Find where the given text appears and provide that cell's center as (x, y) coordinate. 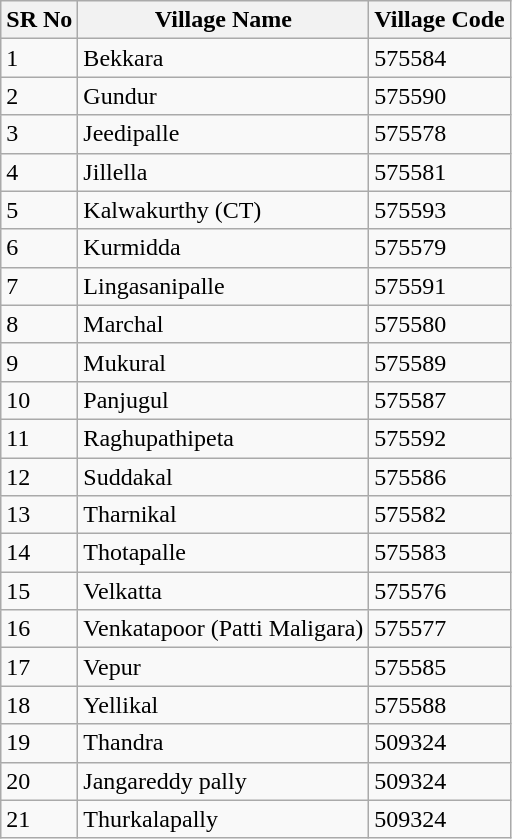
Jillella (224, 172)
Thurkalapally (224, 819)
Bekkara (224, 58)
1 (40, 58)
Venkatapoor (Patti Maligara) (224, 629)
Velkatta (224, 591)
Marchal (224, 324)
575582 (440, 515)
4 (40, 172)
575591 (440, 286)
10 (40, 400)
17 (40, 667)
Vepur (224, 667)
6 (40, 248)
16 (40, 629)
Lingasanipalle (224, 286)
575586 (440, 477)
575579 (440, 248)
575592 (440, 438)
575585 (440, 667)
575590 (440, 96)
575576 (440, 591)
575577 (440, 629)
575578 (440, 134)
575593 (440, 210)
575581 (440, 172)
Thandra (224, 743)
20 (40, 781)
575584 (440, 58)
Kurmidda (224, 248)
Raghupathipeta (224, 438)
Gundur (224, 96)
575583 (440, 553)
Thotapalle (224, 553)
19 (40, 743)
7 (40, 286)
11 (40, 438)
Kalwakurthy (CT) (224, 210)
575580 (440, 324)
Yellikal (224, 705)
12 (40, 477)
18 (40, 705)
21 (40, 819)
Jangareddy pally (224, 781)
575587 (440, 400)
5 (40, 210)
SR No (40, 20)
Mukural (224, 362)
Village Name (224, 20)
8 (40, 324)
3 (40, 134)
Jeedipalle (224, 134)
13 (40, 515)
Suddakal (224, 477)
14 (40, 553)
Panjugul (224, 400)
Tharnikal (224, 515)
2 (40, 96)
575588 (440, 705)
15 (40, 591)
Village Code (440, 20)
9 (40, 362)
575589 (440, 362)
